Extract the [X, Y] coordinate from the center of the cell holding the provided text.  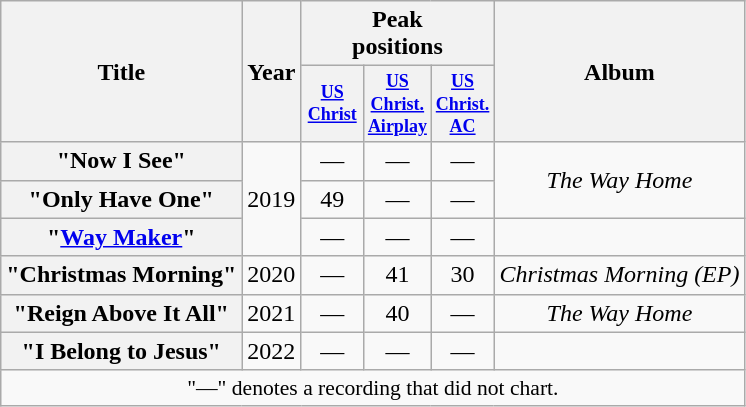
"Reign Above It All" [122, 313]
2020 [272, 275]
"Christmas Morning" [122, 275]
40 [398, 313]
USChrist [332, 104]
"I Belong to Jesus" [122, 351]
41 [398, 275]
"—" denotes a recording that did not chart. [373, 388]
"Only Have One" [122, 199]
Peakpositions [398, 34]
"Way Maker" [122, 237]
USChrist.AC [462, 104]
30 [462, 275]
2021 [272, 313]
2022 [272, 351]
Christmas Morning (EP) [620, 275]
Title [122, 72]
USChrist.Airplay [398, 104]
"Now I See" [122, 161]
Album [620, 72]
49 [332, 199]
2019 [272, 199]
Year [272, 72]
